Determine the (x, y) coordinate at the center of the cell enclosing the given text.  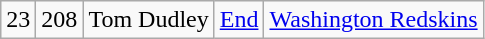
208 (60, 20)
Tom Dudley (148, 20)
End (239, 20)
Washington Redskins (374, 20)
23 (18, 20)
